Output the (X, Y) coordinate of the center of the cell containing the given text.  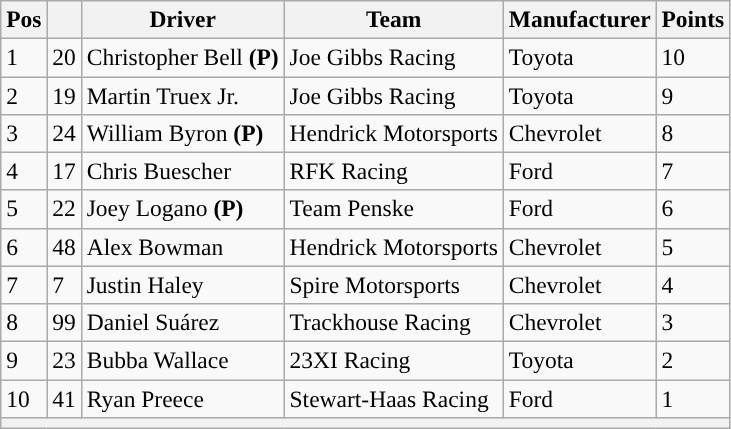
Ryan Preece (182, 398)
Bubba Wallace (182, 360)
41 (64, 398)
23XI Racing (394, 360)
Christopher Bell (P) (182, 57)
Trackhouse Racing (394, 322)
19 (64, 95)
Stewart-Haas Racing (394, 398)
23 (64, 360)
99 (64, 322)
17 (64, 171)
Team Penske (394, 209)
Alex Bowman (182, 247)
William Byron (P) (182, 133)
Martin Truex Jr. (182, 95)
RFK Racing (394, 171)
Justin Haley (182, 285)
22 (64, 209)
Points (693, 19)
Team (394, 19)
Manufacturer (580, 19)
Spire Motorsports (394, 285)
Joey Logano (P) (182, 209)
Pos (24, 19)
24 (64, 133)
Daniel Suárez (182, 322)
Chris Buescher (182, 171)
48 (64, 247)
Driver (182, 19)
20 (64, 57)
